Determine the (x, y) coordinate at the center of the cell enclosing the given text.  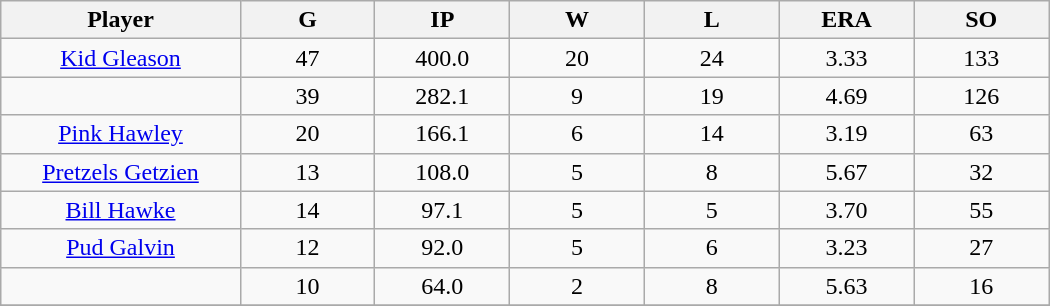
166.1 (442, 134)
282.1 (442, 96)
Player (121, 20)
G (308, 20)
Bill Hawke (121, 210)
64.0 (442, 286)
W (578, 20)
3.70 (846, 210)
10 (308, 286)
47 (308, 58)
126 (982, 96)
13 (308, 172)
Pretzels Getzien (121, 172)
2 (578, 286)
5.67 (846, 172)
3.23 (846, 248)
SO (982, 20)
27 (982, 248)
400.0 (442, 58)
97.1 (442, 210)
Kid Gleason (121, 58)
63 (982, 134)
32 (982, 172)
IP (442, 20)
12 (308, 248)
133 (982, 58)
92.0 (442, 248)
5.63 (846, 286)
108.0 (442, 172)
4.69 (846, 96)
19 (712, 96)
24 (712, 58)
3.33 (846, 58)
55 (982, 210)
16 (982, 286)
Pink Hawley (121, 134)
39 (308, 96)
3.19 (846, 134)
9 (578, 96)
Pud Galvin (121, 248)
L (712, 20)
ERA (846, 20)
